Identify which cell holds the provided text, then report its (x, y) central coordinate. 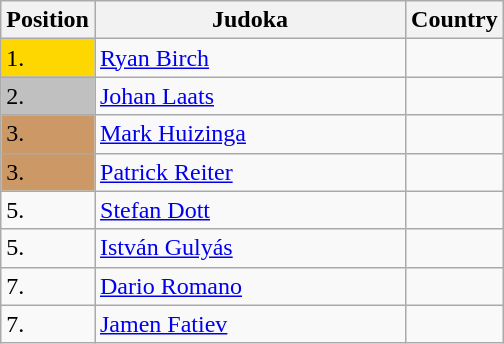
Patrick Reiter (250, 172)
Country (455, 20)
Stefan Dott (250, 210)
Mark Huizinga (250, 134)
Dario Romano (250, 286)
Ryan Birch (250, 58)
Position (48, 20)
Johan Laats (250, 96)
Jamen Fatiev (250, 324)
2. (48, 96)
1. (48, 58)
Judoka (250, 20)
István Gulyás (250, 248)
